Capture the cell that displays the provided text and extract its [x, y] central coordinate. 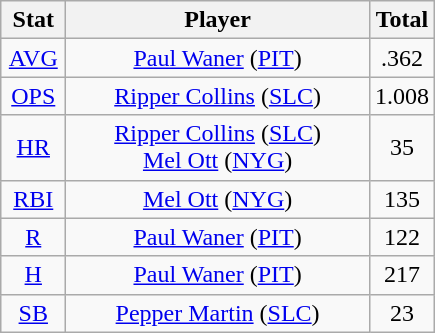
122 [402, 237]
AVG [34, 58]
SB [34, 313]
Ripper Collins (SLC) [218, 96]
Mel Ott (NYG) [218, 199]
217 [402, 275]
OPS [34, 96]
Stat [34, 20]
Total [402, 20]
Pepper Martin (SLC) [218, 313]
35 [402, 148]
1.008 [402, 96]
R [34, 237]
RBI [34, 199]
23 [402, 313]
Ripper Collins (SLC)Mel Ott (NYG) [218, 148]
Player [218, 20]
135 [402, 199]
H [34, 275]
.362 [402, 58]
HR [34, 148]
